Pinpoint the cell where the given text exists, returning its (X, Y) midpoint coordinate. 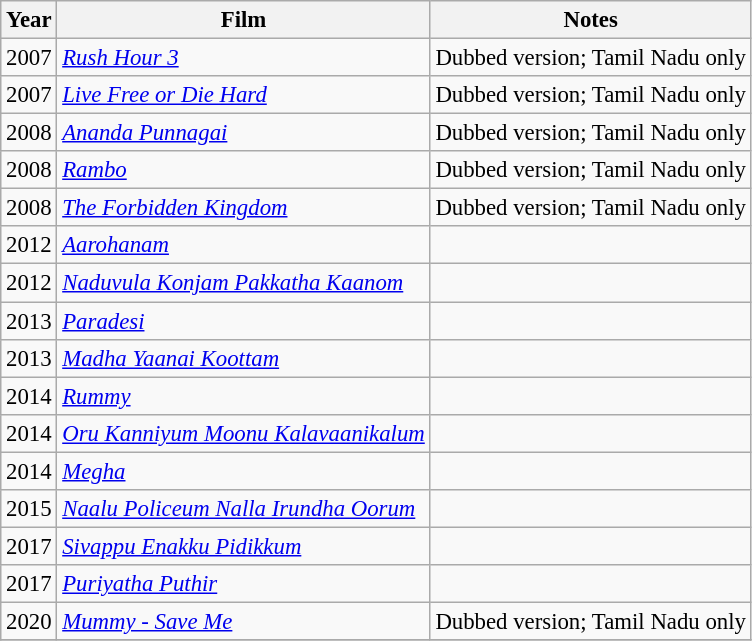
Film (244, 20)
Sivappu Enakku Pidikkum (244, 546)
Paradesi (244, 321)
Rummy (244, 396)
Year (29, 20)
2020 (29, 621)
Ananda Punnagai (244, 133)
Oru Kanniyum Moonu Kalavaanikalum (244, 433)
2015 (29, 509)
Madha Yaanai Koottam (244, 358)
Megha (244, 471)
Mummy - Save Me (244, 621)
Naalu Policeum Nalla Irundha Oorum (244, 509)
Live Free or Die Hard (244, 95)
Puriyatha Puthir (244, 584)
The Forbidden Kingdom (244, 208)
Aarohanam (244, 245)
Naduvula Konjam Pakkatha Kaanom (244, 283)
Rush Hour 3 (244, 58)
Notes (590, 20)
Rambo (244, 170)
